From the cell containing the given text, extract its center point as (X, Y) coordinate. 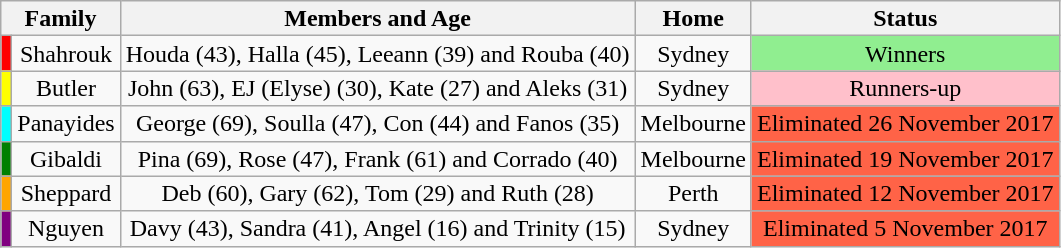
Eliminated 5 November 2017 (905, 228)
Davy (43), Sandra (41), Angel (16) and Trinity (15) (378, 228)
Eliminated 19 November 2017 (905, 158)
Panayides (66, 124)
Home (693, 18)
Sheppard (66, 194)
Nguyen (66, 228)
Butler (66, 88)
Shahrouk (66, 54)
Gibaldi (66, 158)
Runners-up (905, 88)
Eliminated 26 November 2017 (905, 124)
Pina (69), Rose (47), Frank (61) and Corrado (40) (378, 158)
George (69), Soulla (47), Con (44) and Fanos (35) (378, 124)
Family (60, 18)
Winners (905, 54)
John (63), EJ (Elyse) (30), Kate (27) and Aleks (31) (378, 88)
Members and Age (378, 18)
Perth (693, 194)
Eliminated 12 November 2017 (905, 194)
Houda (43), Halla (45), Leeann (39) and Rouba (40) (378, 54)
Status (905, 18)
Deb (60), Gary (62), Tom (29) and Ruth (28) (378, 194)
